Pinpoint the cell where the given text exists, returning its (x, y) midpoint coordinate. 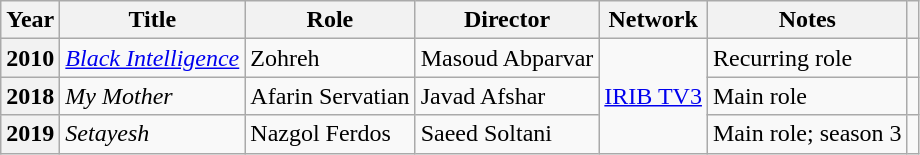
2018 (30, 96)
IRIB TV3 (654, 96)
Javad Afshar (507, 96)
Title (152, 20)
2019 (30, 134)
Year (30, 20)
Notes (807, 20)
Role (330, 20)
Director (507, 20)
Main role; season 3 (807, 134)
Masoud Abparvar (507, 58)
My Mother (152, 96)
Network (654, 20)
Nazgol Ferdos (330, 134)
Main role (807, 96)
Afarin Servatian (330, 96)
Recurring role (807, 58)
Setayesh (152, 134)
Zohreh (330, 58)
Saeed Soltani (507, 134)
Black Intelligence (152, 58)
2010 (30, 58)
